For the text-containing cell, return its midpoint in [x, y] coordinate format. 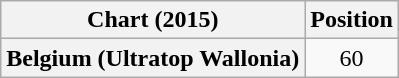
Chart (2015) [153, 20]
Belgium (Ultratop Wallonia) [153, 58]
60 [352, 58]
Position [352, 20]
